Determine the (X, Y) coordinate at the center of the cell enclosing the given text.  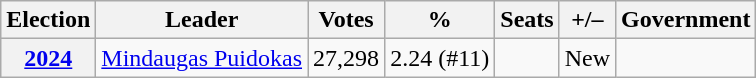
Election (48, 20)
New (587, 58)
2024 (48, 58)
% (440, 20)
Government (686, 20)
Leader (202, 20)
27,298 (346, 58)
Seats (527, 20)
+/– (587, 20)
Votes (346, 20)
2.24 (#11) (440, 58)
Mindaugas Puidokas (202, 58)
